Pinpoint the cell where the given text exists, returning its [X, Y] midpoint coordinate. 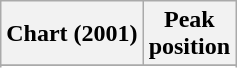
Peakposition [189, 34]
Chart (2001) [72, 34]
